Pinpoint the cell where the given text exists, returning its (X, Y) midpoint coordinate. 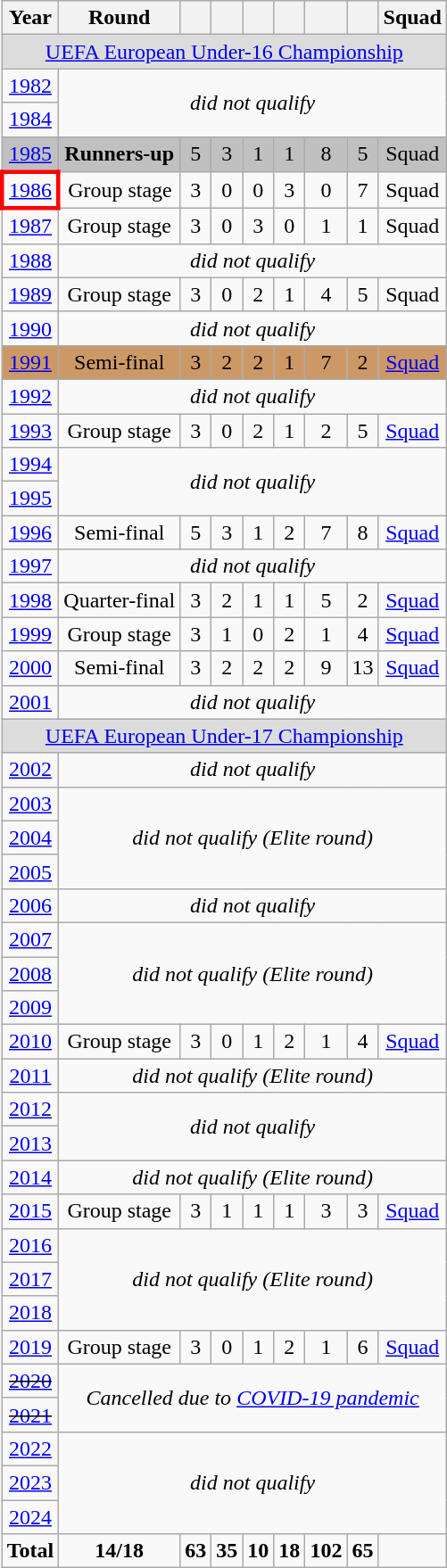
13 (362, 668)
63 (196, 1551)
1995 (30, 499)
2020 (30, 1381)
35 (227, 1551)
1989 (30, 294)
1986 (30, 191)
Runners-up (120, 154)
Quarter-final (120, 600)
1985 (30, 154)
1997 (30, 566)
6 (362, 1347)
2024 (30, 1517)
Total (30, 1551)
2000 (30, 668)
1992 (30, 396)
2004 (30, 838)
2012 (30, 1110)
2016 (30, 1245)
2019 (30, 1347)
2015 (30, 1211)
Year (30, 18)
2003 (30, 804)
2007 (30, 939)
2013 (30, 1143)
2023 (30, 1482)
1999 (30, 634)
2022 (30, 1448)
18 (289, 1551)
2002 (30, 770)
102 (327, 1551)
65 (362, 1551)
2018 (30, 1313)
9 (327, 668)
1996 (30, 532)
Round (120, 18)
10 (259, 1551)
1984 (30, 120)
2021 (30, 1415)
2017 (30, 1279)
UEFA European Under-16 Championship (224, 52)
2008 (30, 973)
1988 (30, 260)
14/18 (120, 1551)
UEFA European Under-17 Championship (224, 736)
2006 (30, 905)
1991 (30, 362)
1998 (30, 600)
1993 (30, 431)
2009 (30, 1008)
1994 (30, 465)
2001 (30, 702)
1982 (30, 86)
2014 (30, 1177)
2010 (30, 1042)
Cancelled due to COVID-19 pandemic (253, 1398)
1990 (30, 328)
2005 (30, 871)
1987 (30, 227)
2011 (30, 1076)
